For the text-containing cell, return its midpoint in [x, y] coordinate format. 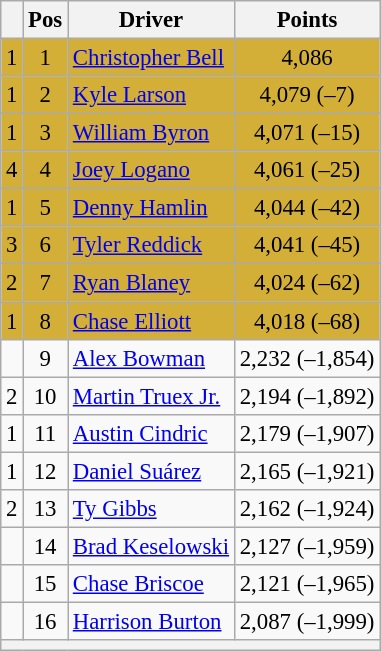
Austin Cindric [152, 433]
16 [46, 621]
Chase Briscoe [152, 584]
8 [46, 321]
4,079 (–7) [306, 95]
Driver [152, 20]
2,162 (–1,924) [306, 509]
4,071 (–15) [306, 133]
Daniel Suárez [152, 471]
13 [46, 509]
2,194 (–1,892) [306, 396]
4,044 (–42) [306, 208]
7 [46, 283]
14 [46, 546]
William Byron [152, 133]
Denny Hamlin [152, 208]
Chase Elliott [152, 321]
Ryan Blaney [152, 283]
Martin Truex Jr. [152, 396]
2,179 (–1,907) [306, 433]
15 [46, 584]
Pos [46, 20]
2,087 (–1,999) [306, 621]
4,018 (–68) [306, 321]
Ty Gibbs [152, 509]
2,165 (–1,921) [306, 471]
Points [306, 20]
2,121 (–1,965) [306, 584]
4,024 (–62) [306, 283]
4,086 [306, 58]
10 [46, 396]
Kyle Larson [152, 95]
2,127 (–1,959) [306, 546]
9 [46, 358]
Joey Logano [152, 170]
11 [46, 433]
4,041 (–45) [306, 245]
6 [46, 245]
Christopher Bell [152, 58]
Alex Bowman [152, 358]
5 [46, 208]
Harrison Burton [152, 621]
Tyler Reddick [152, 245]
2,232 (–1,854) [306, 358]
4,061 (–25) [306, 170]
Brad Keselowski [152, 546]
12 [46, 471]
